Return [x, y] of the center of cell containing provided text 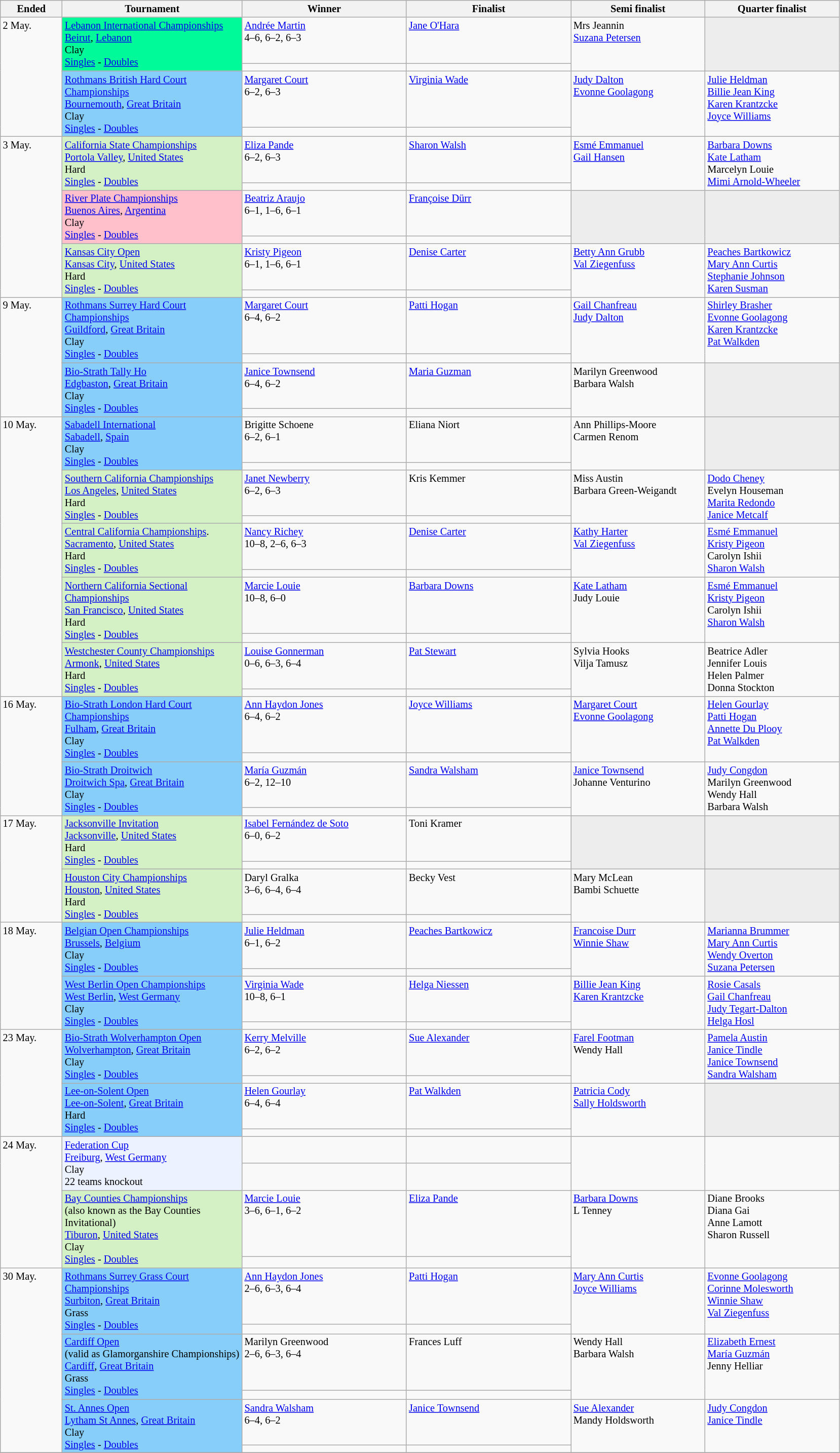
Mary McLean Bambi Schuette [638, 896]
Peaches Bartkowicz Mary Ann Curtis Stephanie Johnson Karen Susman [772, 271]
30 May. [31, 1360]
Gail Chanfreau Judy Dalton [638, 330]
Billie Jean King Karen Krantzcke [638, 1003]
Eliza Pande [488, 1223]
Ended [31, 9]
Kate Latham Judy Louie [638, 610]
Kris Kemmer [488, 492]
Westchester County ChampionshipsArmonk, United StatesHardSingles - Doubles [152, 669]
Lee-on-Solent OpenLee-on-Solent, Great BritainHardSingles - Doubles [152, 1110]
Finalist [488, 9]
Ann Haydon Jones6–4, 6–2 [324, 724]
Joyce Williams [488, 724]
Toni Kramer [488, 838]
Margaret Court6–2, 6–3 [324, 99]
Virginia Wade10–8, 6–1 [324, 999]
Bio-Strath London Hard Court ChampionshipsFulham, Great BritainClaySingles - Doubles [152, 729]
Esmé Emmanuel Gail Hansen [638, 163]
Helen Gourlay Patti Hogan Annette Du Plooy Pat Walkden [772, 729]
Elizabeth Ernest María Guzmán Jenny Helliar [772, 1366]
Pat Walkden [488, 1105]
Sue Alexander [488, 1052]
Francoise Durr Winnie Shaw [638, 949]
Barbara Downs [488, 605]
Wendy Hall Barbara Walsh [638, 1366]
Bio-Strath Tally Ho Edgbaston, Great BritainClaySingles - Doubles [152, 390]
Rothmans Surrey Hard Court Championships Guildford, Great BritainClaySingles - Doubles [152, 330]
Ann Haydon Jones2–6, 6–3, 6–4 [324, 1296]
Rothmans Surrey Grass Court ChampionshipsSurbiton, Great BritainGrassSingles - Doubles [152, 1301]
Marcie Louie3–6, 6–1, 6–2 [324, 1223]
Winner [324, 9]
2 May. [31, 77]
Semi finalist [638, 9]
California State ChampionshipsPortola Valley, United StatesHardSingles - Doubles [152, 163]
Beatriz Araujo 6–1, 1–6, 6–1 [324, 213]
María Guzmán6–2, 12–10 [324, 785]
Betty Ann Grubb Val Ziegenfuss [638, 271]
Dodo Cheney Evelyn Houseman Marita Redondo Janice Metcalf [772, 496]
Ann Phillips-Moore Carmen Renom [638, 443]
Patricia Cody Sally Holdsworth [638, 1110]
Sandra Walsham [488, 785]
Margaret Court6–4, 6–2 [324, 325]
Daryl Gralka3–6, 6–4, 6–4 [324, 892]
Central California Championships.Sacramento, United StatesHardSingles - Doubles [152, 550]
Bio-Strath DroitwichDroitwich Spa, Great BritainClaySingles - Doubles [152, 789]
Shirley Brasher Evonne Goolagong Karen Krantzcke Pat Walkden [772, 330]
Peaches Bartkowicz [488, 945]
Mrs Jeannin Suzana Petersen [638, 44]
Sue Alexander Mandy Holdsworth [638, 1426]
24 May. [31, 1202]
Pat Stewart [488, 665]
Northern California Sectional ChampionshipsSan Francisco, United StatesHardSingles - Doubles [152, 610]
Pamela Austin Janice Tindle Janice Townsend Sandra Walsham [772, 1056]
Jacksonville InvitationJacksonville, United StatesHardSingles - Doubles [152, 842]
Margaret Court Evonne Goolagong [638, 729]
Bay Counties Championships (also known as the Bay Counties Invitational)Tiburon, United StatesClaySingles - Doubles [152, 1229]
Kathy Harter Val Ziegenfuss [638, 550]
Jane O'Hara [488, 40]
Sandra Walsham6–4, 6–2 [324, 1422]
9 May. [31, 357]
Federation CupFreiburg, West Germany Clay22 teams knockout [152, 1163]
Diane Brooks Diana Gai Anne Lamott Sharon Russell [772, 1229]
Janice Townsend Johanne Venturino [638, 789]
Julie Heldman Billie Jean King Karen Krantzcke Joyce Williams [772, 104]
Rothmans British Hard Court ChampionshipsBournemouth, Great BritainClaySingles - Doubles [152, 104]
Judy Congdon Janice Tindle [772, 1426]
Andrée Martin 4–6, 6–2, 6–3 [324, 40]
Janice Townsend6–4, 6–2 [324, 386]
Southern California ChampionshipsLos Angeles, United StatesHardSingles - Doubles [152, 496]
River Plate ChampionshipsBuenos Aires, ArgentinaClaySingles - Doubles [152, 217]
Frances Luff [488, 1362]
Marilyn Greenwood2–6, 6–3, 6–4 [324, 1362]
Houston City Championships Houston, United StatesHardSingles - Doubles [152, 896]
Evonne Goolagong Corinne Molesworth Winnie Shaw Val Ziegenfuss [772, 1301]
Louise Gonnerman0–6, 6–3, 6–4 [324, 665]
Belgian Open ChampionshipsBrussels, BelgiumClaySingles - Doubles [152, 949]
Marilyn Greenwood Barbara Walsh [638, 390]
Eliza Pande 6–2, 6–3 [324, 159]
Judy Dalton Evonne Goolagong [638, 104]
Beatrice Adler Jennifer Louis Helen Palmer Donna Stockton [772, 669]
Cardiff Open(valid as Glamorganshire Championships)Cardiff, Great BritainGrassSingles - Doubles [152, 1366]
Kerry Melville6–2, 6–2 [324, 1052]
23 May. [31, 1083]
Nancy Richey10–8, 2–6, 6–3 [324, 546]
Helga Niessen [488, 999]
Rosie Casals Gail Chanfreau Judy Tegart-Dalton Helga Hosl [772, 1003]
Miss Austin Barbara Green-Weigandt [638, 496]
Sylvia Hooks Vilja Tamusz [638, 669]
16 May. [31, 756]
Judy Congdon Marilyn Greenwood Wendy Hall Barbara Walsh [772, 789]
Brigitte Schoene6–2, 6–1 [324, 439]
Virginia Wade [488, 99]
3 May. [31, 217]
Kansas City OpenKansas City, United StatesHardSingles - Doubles [152, 271]
Isabel Fernández de Soto6–0, 6–2 [324, 838]
Marcie Louie10–8, 6–0 [324, 605]
Maria Guzman [488, 386]
Sabadell InternationalSabadell, SpainClaySingles - Doubles [152, 443]
Farel Footman Wendy Hall [638, 1056]
Kristy Pigeon 6–1, 1–6, 6–1 [324, 266]
Becky Vest [488, 892]
Marianna Brummer Mary Ann Curtis Wendy Overton Suzana Petersen [772, 949]
Bio-Strath Wolverhampton OpenWolverhampton, Great BritainClaySingles - Doubles [152, 1056]
Barbara Downs L Tenney [638, 1229]
Helen Gourlay6–4, 6–4 [324, 1105]
Mary Ann Curtis Joyce Williams [638, 1301]
Barbara Downs Kate Latham Marcelyn Louie Mimi Arnold-Wheeler [772, 163]
Lebanon International ChampionshipsBeirut, LebanonClaySingles - Doubles [152, 44]
18 May. [31, 976]
17 May. [31, 868]
Janice Townsend [488, 1422]
St. Annes Open Lytham St Annes, Great BritainClaySingles - Doubles [152, 1426]
Françoise Dürr [488, 213]
Tournament [152, 9]
Quarter finalist [772, 9]
Sharon Walsh [488, 159]
Janet Newberry6–2, 6–3 [324, 492]
Julie Heldman 6–1, 6–2 [324, 945]
10 May. [31, 556]
West Berlin Open ChampionshipsWest Berlin, West GermanyClaySingles - Doubles [152, 1003]
Eliana Niort [488, 439]
